Determine the [x, y] coordinate at the center of the cell enclosing the given text.  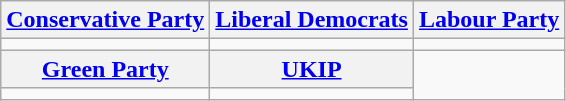
Conservative Party [106, 20]
UKIP [312, 69]
Labour Party [488, 20]
Green Party [106, 69]
Liberal Democrats [312, 20]
